Locate the cell with the specified text and output its [x, y] center coordinate. 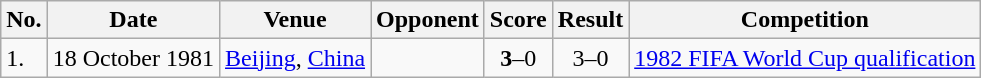
Opponent [428, 20]
Date [133, 20]
1. [24, 58]
Score [518, 20]
Venue [296, 20]
No. [24, 20]
Beijing, China [296, 58]
Competition [805, 20]
18 October 1981 [133, 58]
1982 FIFA World Cup qualification [805, 58]
Result [590, 20]
